Detect which cell encompasses the target text, then output its [X, Y] center coordinate. 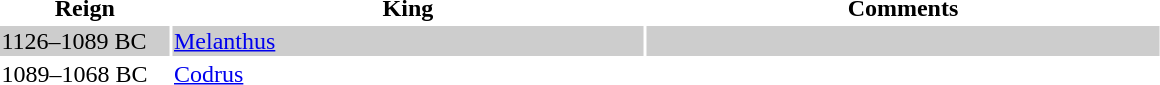
Melanthus [408, 41]
1126–1089 BC [85, 41]
